From the cell containing the given text, extract its center point as [X, Y] coordinate. 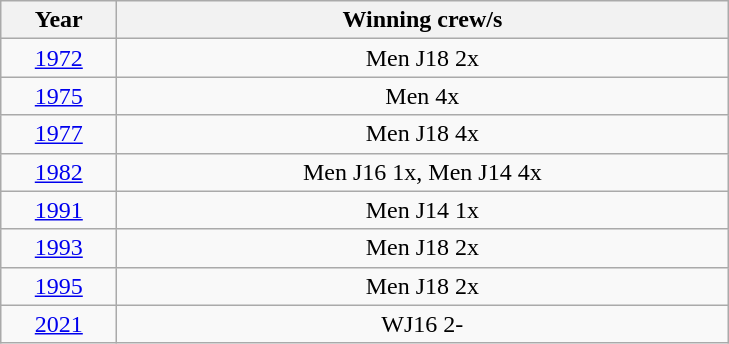
1991 [59, 210]
1975 [59, 96]
Men J16 1x, Men J14 4x [422, 172]
2021 [59, 324]
Men J14 1x [422, 210]
1993 [59, 248]
WJ16 2- [422, 324]
Winning crew/s [422, 20]
Year [59, 20]
1977 [59, 134]
Men J18 4x [422, 134]
Men 4x [422, 96]
1972 [59, 58]
1995 [59, 286]
1982 [59, 172]
